Pinpoint the cell where the given text exists, returning its (X, Y) midpoint coordinate. 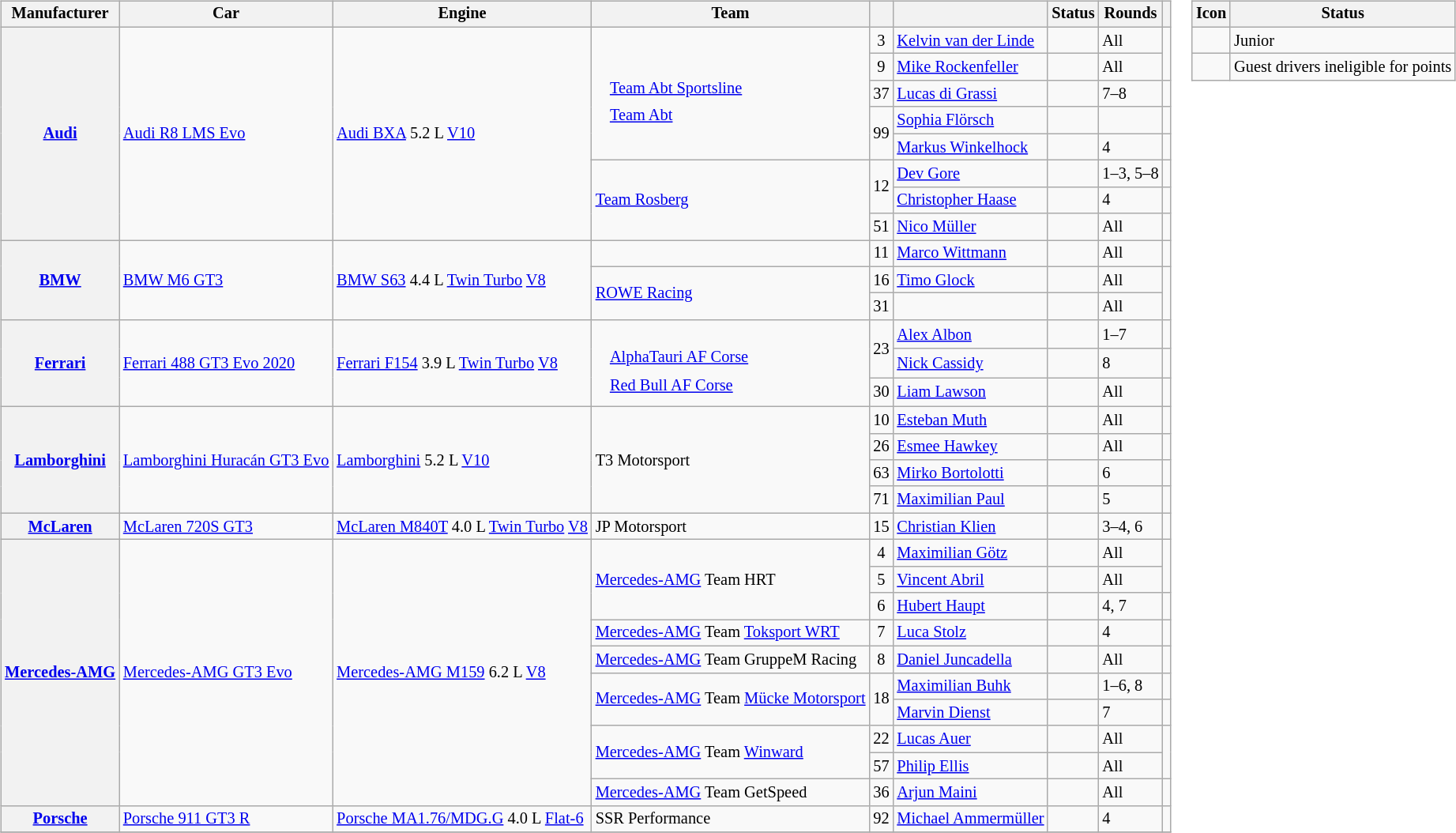
Nick Cassidy (970, 364)
Team Abt (676, 115)
Timo Glock (970, 280)
Lamborghini Huracán GT3 Evo (226, 460)
92 (881, 819)
Audi BXA 5.2 L V10 (462, 133)
Lamborghini (60, 460)
Christopher Haase (970, 200)
Porsche (60, 819)
Maximilian Paul (970, 499)
Team (731, 14)
4, 7 (1130, 606)
3–4, 6 (1130, 526)
Markus Winkelhock (970, 147)
Porsche 911 GT3 R (226, 819)
9 (881, 67)
Mercedes-AMG Team Mücke Motorsport (731, 699)
BMW S63 4.4 L Twin Turbo V8 (462, 280)
Liam Lawson (970, 392)
McLaren M840T 4.0 L Twin Turbo V8 (462, 526)
7–8 (1130, 94)
Ferrari (60, 364)
Lucas di Grassi (970, 94)
Guest drivers ineligible for points (1343, 67)
BMW M6 GT3 (226, 280)
Car (226, 14)
99 (881, 133)
AlphaTauri AF Corse Red Bull AF Corse (731, 364)
Maximilian Götz (970, 553)
Mercedes-AMG Team HRT (731, 580)
Dev Gore (970, 174)
Maximilian Buhk (970, 686)
Lamborghini 5.2 L V10 (462, 460)
Christian Klien (970, 526)
Vincent Abril (970, 579)
Mercedes-AMG (60, 673)
AlphaTauri AF Corse (679, 357)
Audi (60, 133)
Red Bull AF Corse (679, 386)
Audi R8 LMS Evo (226, 133)
JP Motorsport (731, 526)
Junior (1343, 40)
Porsche MA1.76/MDG.G 4.0 L Flat-6 (462, 819)
Mercedes-AMG Team Winward (731, 752)
Team Abt Sportsline Team Abt (731, 93)
Sophia Flörsch (970, 120)
Esmee Hawkey (970, 447)
McLaren 720S GT3 (226, 526)
ROWE Racing (731, 292)
30 (881, 392)
1–3, 5–8 (1130, 174)
Kelvin van der Linde (970, 40)
Ferrari 488 GT3 Evo 2020 (226, 364)
23 (881, 349)
Mike Rockenfeller (970, 67)
Marco Wittmann (970, 254)
Team Abt Sportsline (676, 88)
37 (881, 94)
Mercedes-AMG Team GruppeM Racing (731, 659)
BMW (60, 280)
Esteban Muth (970, 420)
Engine (462, 14)
22 (881, 739)
12 (881, 187)
51 (881, 227)
Rounds (1130, 14)
Daniel Juncadella (970, 659)
Icon (1211, 14)
Mirko Bortolotti (970, 473)
SSR Performance (731, 819)
Mercedes-AMG GT3 Evo (226, 673)
Manufacturer (60, 14)
Mercedes-AMG Team GetSpeed (731, 793)
Mercedes-AMG M159 6.2 L V8 (462, 673)
Ferrari F154 3.9 L Twin Turbo V8 (462, 364)
T3 Motorsport (731, 460)
1–7 (1130, 335)
Luca Stolz (970, 633)
63 (881, 473)
McLaren (60, 526)
Arjun Maini (970, 793)
71 (881, 499)
10 (881, 420)
Marvin Dienst (970, 713)
Alex Albon (970, 335)
Team Rosberg (731, 201)
Michael Ammermüller (970, 819)
Hubert Haupt (970, 606)
Nico Müller (970, 227)
36 (881, 793)
18 (881, 699)
15 (881, 526)
Philip Ellis (970, 766)
3 (881, 40)
Mercedes-AMG Team Toksport WRT (731, 633)
26 (881, 447)
1–6, 8 (1130, 686)
16 (881, 280)
31 (881, 307)
57 (881, 766)
11 (881, 254)
Lucas Auer (970, 739)
